Output the (X, Y) coordinate of the center of the cell containing the given text.  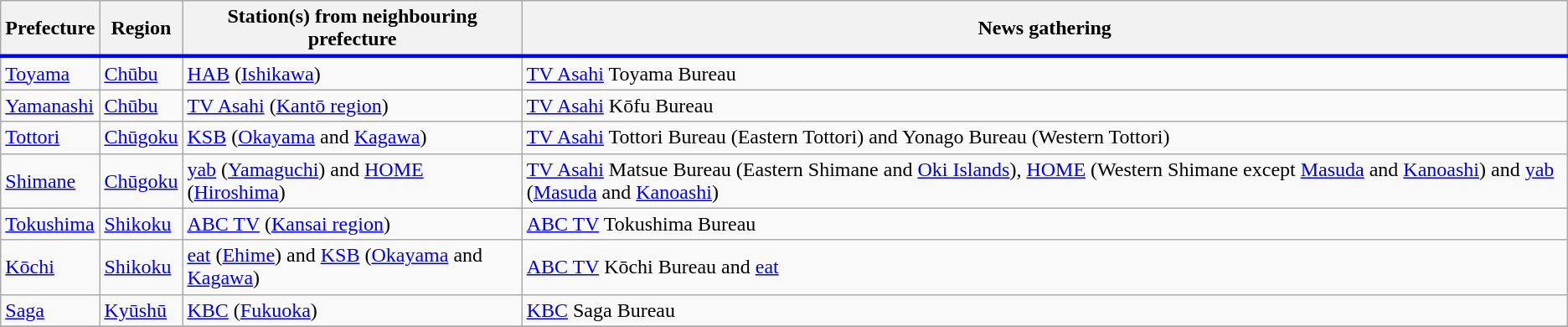
ABC TV Kōchi Bureau and eat (1044, 267)
TV Asahi Toyama Bureau (1044, 73)
TV Asahi Tottori Bureau (Eastern Tottori) and Yonago Bureau (Western Tottori) (1044, 138)
ABC TV (Kansai region) (352, 224)
Prefecture (50, 29)
TV Asahi Kōfu Bureau (1044, 106)
TV Asahi (Kantō region) (352, 106)
TV Asahi Matsue Bureau (Eastern Shimane and Oki Islands), HOME (Western Shimane except Masuda and Kanoashi) and yab (Masuda and Kanoashi) (1044, 181)
News gathering (1044, 29)
KSB (Okayama and Kagawa) (352, 138)
yab (Yamaguchi) and HOME (Hiroshima) (352, 181)
eat (Ehime) and KSB (Okayama and Kagawa) (352, 267)
Tokushima (50, 224)
ABC TV Tokushima Bureau (1044, 224)
Yamanashi (50, 106)
Kyūshū (141, 310)
Region (141, 29)
Toyama (50, 73)
Station(s) from neighbouring prefecture (352, 29)
Tottori (50, 138)
Shimane (50, 181)
KBC (Fukuoka) (352, 310)
Kōchi (50, 267)
KBC Saga Bureau (1044, 310)
HAB (Ishikawa) (352, 73)
Saga (50, 310)
